For the text-containing cell, return its midpoint in [X, Y] coordinate format. 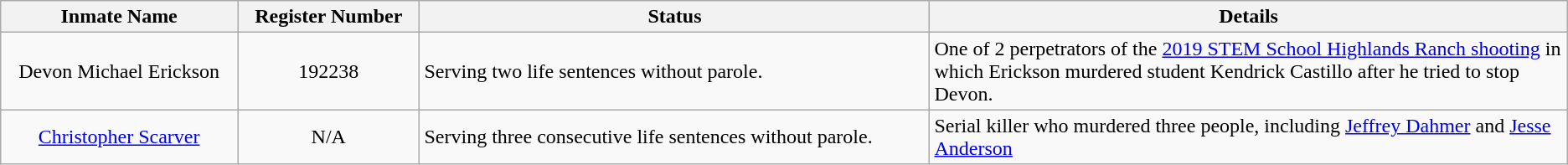
N/A [328, 137]
Register Number [328, 17]
Serving two life sentences without parole. [675, 71]
Serving three consecutive life sentences without parole. [675, 137]
Status [675, 17]
Details [1248, 17]
192238 [328, 71]
Christopher Scarver [119, 137]
Inmate Name [119, 17]
Devon Michael Erickson [119, 71]
Serial killer who murdered three people, including Jeffrey Dahmer and Jesse Anderson [1248, 137]
